Pinpoint the cell where the given text exists, returning its (X, Y) midpoint coordinate. 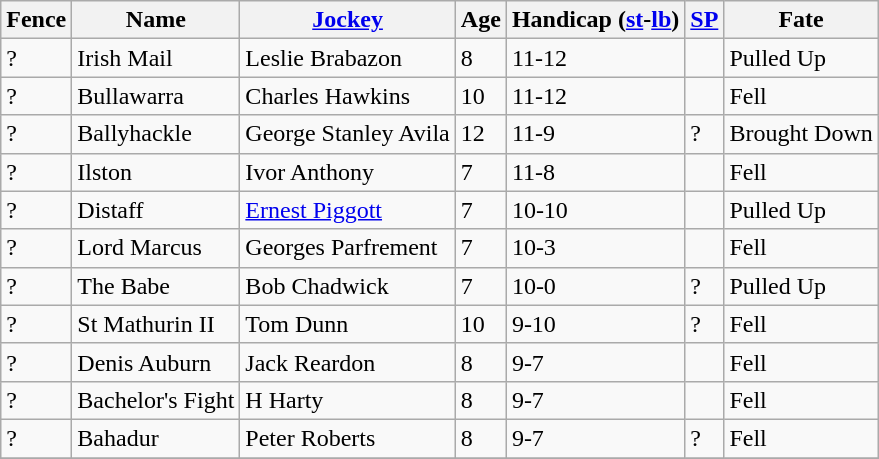
The Babe (156, 286)
Lord Marcus (156, 248)
Georges Parfrement (348, 248)
9-10 (595, 324)
Ivor Anthony (348, 172)
Jockey (348, 20)
10-10 (595, 210)
Denis Auburn (156, 362)
Tom Dunn (348, 324)
Bullawarra (156, 96)
St Mathurin II (156, 324)
Jack Reardon (348, 362)
Ballyhackle (156, 134)
Charles Hawkins (348, 96)
Irish Mail (156, 58)
Brought Down (801, 134)
Ilston (156, 172)
Bachelor's Fight (156, 400)
12 (480, 134)
Ernest Piggott (348, 210)
Distaff (156, 210)
Bob Chadwick (348, 286)
Age (480, 20)
Fence (36, 20)
H Harty (348, 400)
Bahadur (156, 438)
Handicap (st-lb) (595, 20)
Name (156, 20)
Peter Roberts (348, 438)
11-9 (595, 134)
10-3 (595, 248)
Fate (801, 20)
11-8 (595, 172)
SP (704, 20)
Leslie Brabazon (348, 58)
10-0 (595, 286)
George Stanley Avila (348, 134)
